Capture the cell that displays the provided text and extract its (x, y) central coordinate. 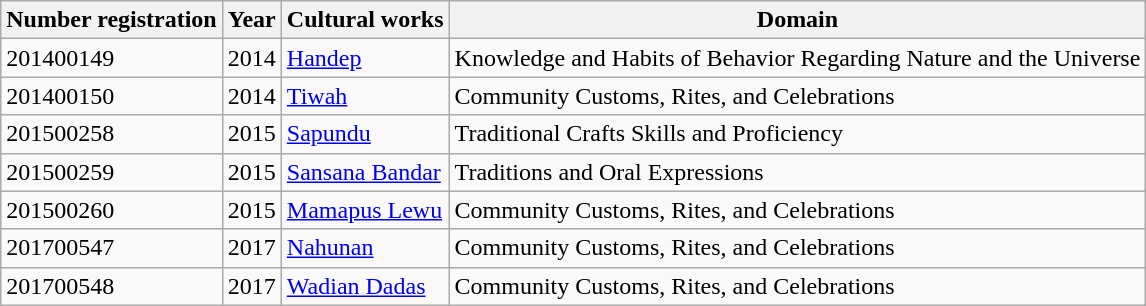
Year (252, 20)
Knowledge and Habits of Behavior Regarding Nature and the Universe (798, 58)
Traditional Crafts Skills and Proficiency (798, 134)
Domain (798, 20)
Number registration (112, 20)
Wadian Dadas (365, 286)
Cultural works (365, 20)
201400150 (112, 96)
201700547 (112, 248)
Tiwah (365, 96)
201500260 (112, 210)
201500259 (112, 172)
Sansana Bandar (365, 172)
Sapundu (365, 134)
201400149 (112, 58)
Mamapus Lewu (365, 210)
Handep (365, 58)
201500258 (112, 134)
Nahunan (365, 248)
201700548 (112, 286)
Traditions and Oral Expressions (798, 172)
